Scan for the cell matching the given text and deliver its [X, Y] coordinate at center. 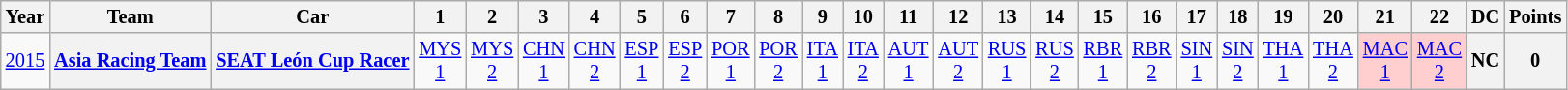
14 [1054, 16]
2015 [25, 61]
CHN1 [543, 61]
22 [1439, 16]
7 [731, 16]
16 [1151, 16]
RUS2 [1054, 61]
Asia Racing Team [130, 61]
4 [595, 16]
RUS1 [1007, 61]
AUT2 [958, 61]
0 [1535, 61]
17 [1197, 16]
12 [958, 16]
Points [1535, 16]
3 [543, 16]
ESP1 [642, 61]
MAC2 [1439, 61]
MAC1 [1385, 61]
2 [492, 16]
ITA1 [823, 61]
ITA2 [863, 61]
THA1 [1284, 61]
15 [1103, 16]
20 [1333, 16]
RBR1 [1103, 61]
CHN2 [595, 61]
POR2 [777, 61]
6 [684, 16]
Year [25, 16]
POR1 [731, 61]
AUT1 [909, 61]
1 [440, 16]
8 [777, 16]
Car [312, 16]
10 [863, 16]
ESP2 [684, 61]
13 [1007, 16]
SIN1 [1197, 61]
21 [1385, 16]
MYS2 [492, 61]
9 [823, 16]
THA2 [1333, 61]
SIN2 [1237, 61]
SEAT León Cup Racer [312, 61]
19 [1284, 16]
11 [909, 16]
Team [130, 16]
18 [1237, 16]
NC [1485, 61]
DC [1485, 16]
5 [642, 16]
RBR2 [1151, 61]
MYS1 [440, 61]
